Capture the cell that displays the provided text and extract its [x, y] central coordinate. 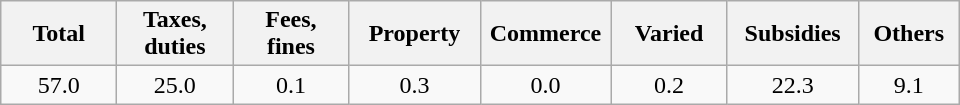
0.3 [414, 85]
Fees, fines [291, 34]
22.3 [792, 85]
Total [59, 34]
0.0 [546, 85]
25.0 [175, 85]
57.0 [59, 85]
Others [908, 34]
Commerce [546, 34]
0.2 [669, 85]
0.1 [291, 85]
9.1 [908, 85]
Varied [669, 34]
Property [414, 34]
Subsidies [792, 34]
Taxes, duties [175, 34]
